Output the [X, Y] coordinate of the center of the cell containing the given text.  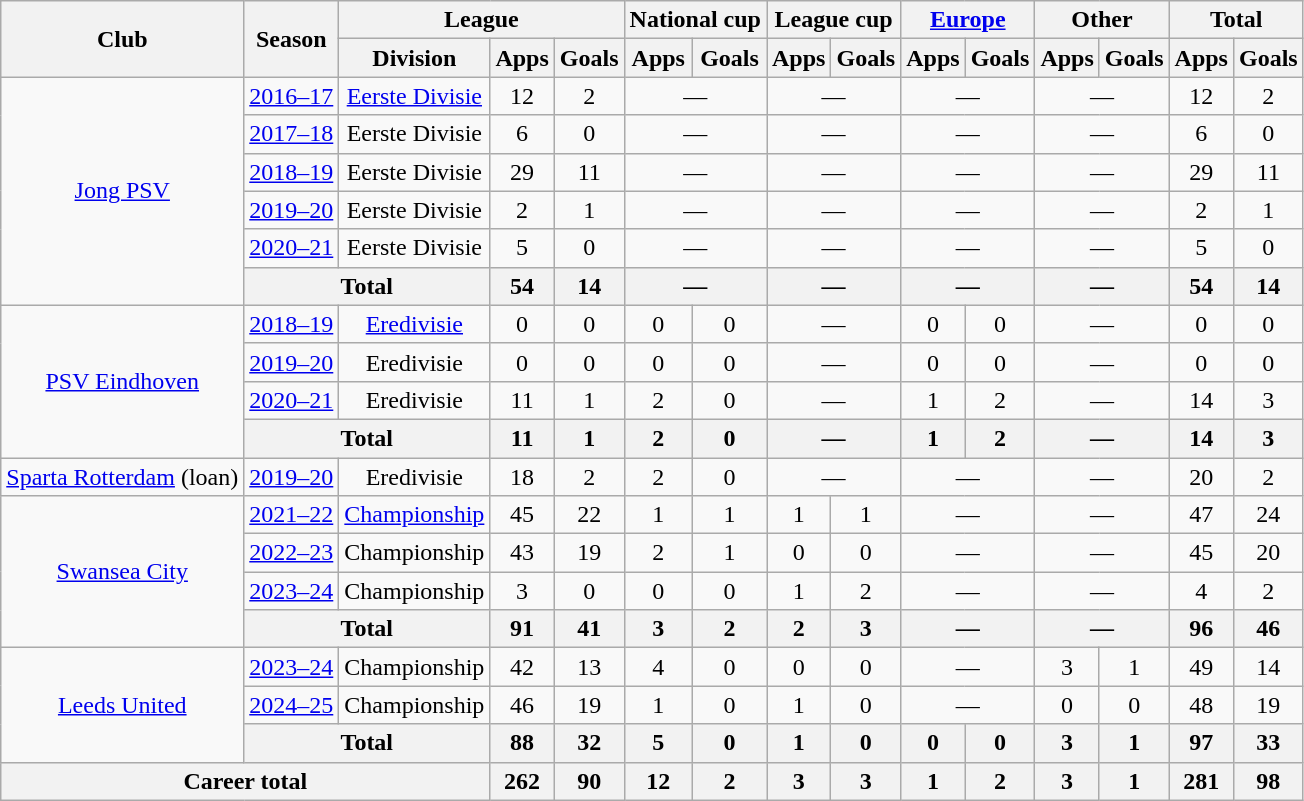
Jong PSV [122, 191]
2024–25 [292, 705]
League cup [833, 20]
Leeds United [122, 705]
Other [1102, 20]
88 [522, 743]
Club [122, 39]
PSV Eindhoven [122, 381]
262 [522, 781]
90 [589, 781]
41 [589, 629]
48 [1201, 705]
2016–17 [292, 96]
Sparta Rotterdam (loan) [122, 477]
18 [522, 477]
13 [589, 667]
22 [589, 515]
96 [1201, 629]
32 [589, 743]
Division [414, 58]
43 [522, 553]
97 [1201, 743]
49 [1201, 667]
2021–22 [292, 515]
Europe [968, 20]
42 [522, 667]
League [482, 20]
281 [1201, 781]
98 [1268, 781]
24 [1268, 515]
Career total [246, 781]
33 [1268, 743]
National cup [695, 20]
91 [522, 629]
2022–23 [292, 553]
Swansea City [122, 572]
47 [1201, 515]
2017–18 [292, 134]
Season [292, 39]
